Return [X, Y] of the center of cell containing provided text 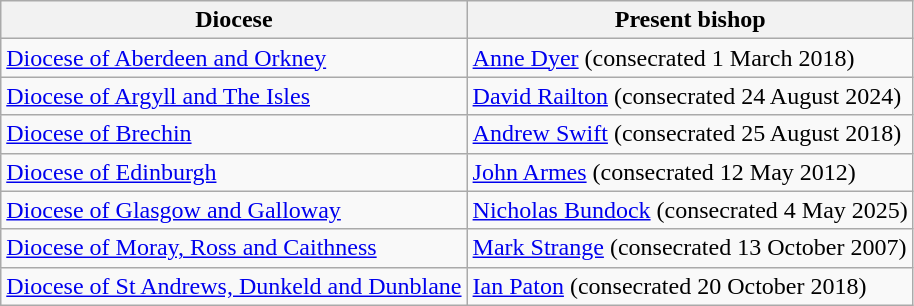
Diocese of Moray, Ross and Caithness [234, 248]
Andrew Swift (consecrated 25 August 2018) [690, 134]
Diocese of Edinburgh [234, 172]
Diocese [234, 20]
Diocese of St Andrews, Dunkeld and Dunblane [234, 286]
Nicholas Bundock (consecrated 4 May 2025) [690, 210]
Diocese of Argyll and The Isles [234, 96]
David Railton (consecrated 24 August 2024) [690, 96]
Ian Paton (consecrated 20 October 2018) [690, 286]
Diocese of Brechin [234, 134]
Present bishop [690, 20]
Diocese of Glasgow and Galloway [234, 210]
John Armes (consecrated 12 May 2012) [690, 172]
Diocese of Aberdeen and Orkney [234, 58]
Anne Dyer (consecrated 1 March 2018) [690, 58]
Mark Strange (consecrated 13 October 2007) [690, 248]
